From the cell containing the given text, extract its center point as (X, Y) coordinate. 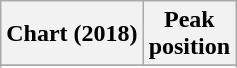
Peak position (189, 34)
Chart (2018) (72, 34)
